Pinpoint the cell where the given text exists, returning its (X, Y) midpoint coordinate. 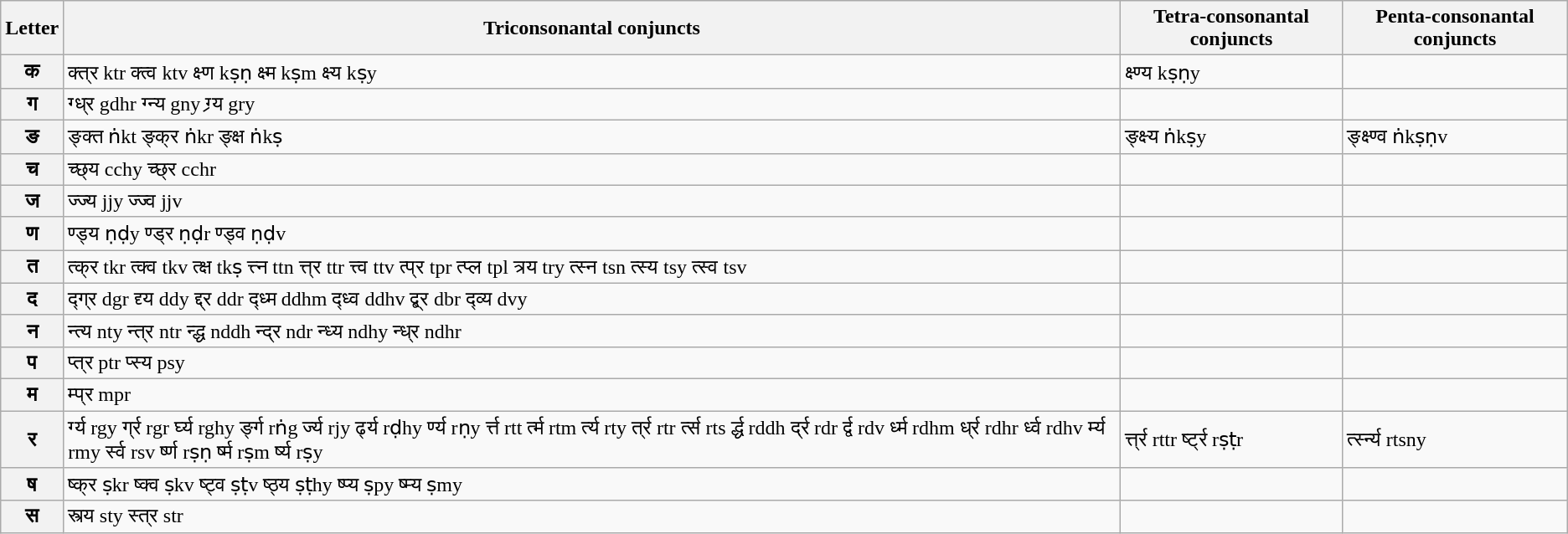
ङ्क्त ṅkt ङ्क्र ṅkr ङ्क्ष ṅkṣ (591, 136)
न (32, 331)
द (32, 299)
च (32, 169)
न्त्य nty न्त्र ntr न्द्ध nddh न्द्र ndr न्ध्य ndhy न्ध्र ndhr (591, 331)
ङ (32, 136)
ग्ध्र gdhr ग्न्य gny ग्र्य gry (591, 104)
ष्क्र ṣkr ष्क्व ṣkv ष्ट्व ṣṭv ष्ठ्य ṣṭhy ष्प्य ṣpy ष्म्य ṣmy (591, 485)
ज्ज्य jjy ज्ज्व jjv (591, 201)
म्प्र mpr (591, 394)
च्छ्य cchy च्छ्र cchr (591, 169)
Tetra-consonantal conjuncts (1231, 28)
क्ष्ण्य kṣṇy (1231, 72)
ष (32, 485)
र्त्स्न्य rtsny (1455, 439)
Letter (32, 28)
ङ्क्ष्य ṅkṣy (1231, 136)
ङ्क्ष्ण्व ṅkṣṇv (1455, 136)
ग (32, 104)
त्क्र tkr त्क्व tkv त्क्ष tkṣ त्त्न ttn त्त्र ttr त्त्व ttv त्प्र tpr त्प्ल tpl त्र्य try त्स्न tsn त्स्य tsy त्स्व tsv (591, 267)
म (32, 394)
र्त्त्र rttr र्ष्ट्र rṣṭr (1231, 439)
ण (32, 234)
त (32, 267)
स (32, 516)
प (32, 362)
क (32, 72)
स्त्य sty स्त्र str (591, 516)
प्त्र ptr प्स्य psy (591, 362)
र (32, 439)
द्ग्र dgr द्द्य ddy द्द्र ddr द्ध्म ddhm द्ध्व ddhv द्ब्र dbr द्व्य dvy (591, 299)
Penta-consonantal conjuncts (1455, 28)
क्त्र ktr क्त्व ktv क्ष्ण kṣṇ क्ष्म kṣm क्ष्य kṣy (591, 72)
Triconsonantal conjuncts (591, 28)
ज (32, 201)
ण्ड्य ṇḍy ण्ड्र ṇḍr ण्ड्व ṇḍv (591, 234)
